Find where the given text appears and provide that cell's center as [x, y] coordinate. 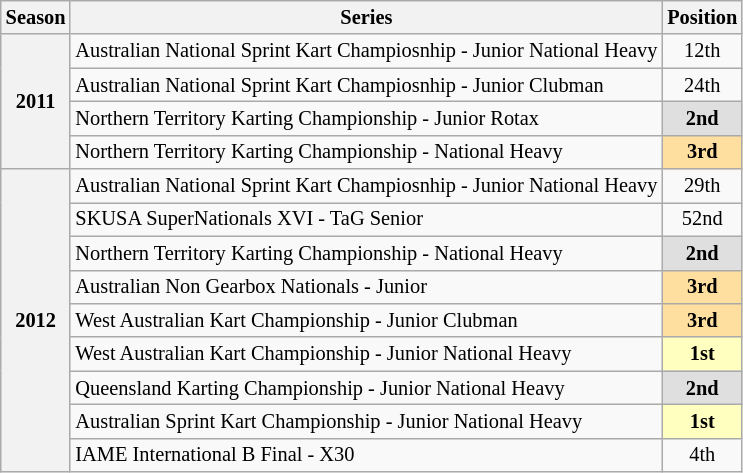
Northern Territory Karting Championship - Junior Rotax [366, 118]
IAME International B Final - X30 [366, 455]
2012 [36, 320]
29th [702, 186]
52nd [702, 219]
Position [702, 17]
4th [702, 455]
Queensland Karting Championship - Junior National Heavy [366, 388]
SKUSA SuperNationals XVI - TaG Senior [366, 219]
West Australian Kart Championship - Junior Clubman [366, 320]
2011 [36, 102]
12th [702, 51]
Series [366, 17]
Season [36, 17]
Australian National Sprint Kart Champiosnhip - Junior Clubman [366, 85]
24th [702, 85]
West Australian Kart Championship - Junior National Heavy [366, 354]
Australian Non Gearbox Nationals - Junior [366, 287]
Australian Sprint Kart Championship - Junior National Heavy [366, 421]
